Find where the given text appears and provide that cell's center as (X, Y) coordinate. 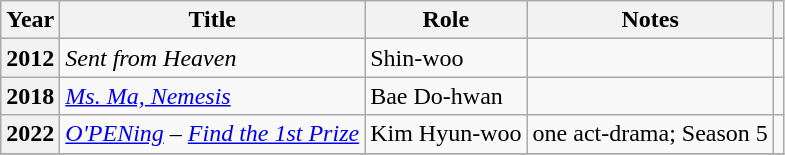
2022 (30, 134)
Shin-woo (446, 58)
Bae Do-hwan (446, 96)
Role (446, 20)
one act-drama; Season 5 (650, 134)
Notes (650, 20)
O'PENing – Find the 1st Prize (212, 134)
2018 (30, 96)
Year (30, 20)
2012 (30, 58)
Sent from Heaven (212, 58)
Kim Hyun-woo (446, 134)
Title (212, 20)
Ms. Ma, Nemesis (212, 96)
